Capture the cell that displays the provided text and extract its (X, Y) central coordinate. 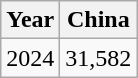
2024 (30, 58)
Year (30, 20)
31,582 (98, 58)
China (98, 20)
